Output the (X, Y) coordinate of the center of the cell containing the given text.  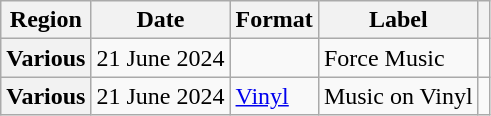
Region (46, 20)
Music on Vinyl (398, 96)
Label (398, 20)
Force Music (398, 58)
Date (160, 20)
Vinyl (274, 96)
Format (274, 20)
